Extract the (x, y) coordinate from the center of the cell holding the provided text.  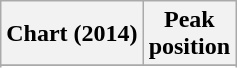
Chart (2014) (72, 34)
Peakposition (189, 34)
